Find where the given text appears and provide that cell's center as [x, y] coordinate. 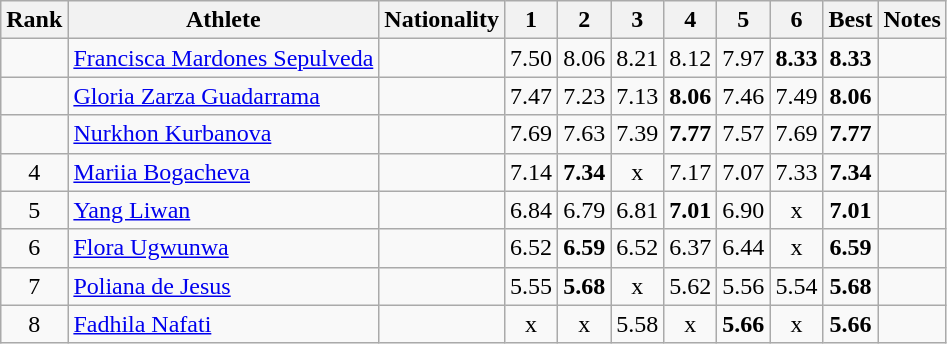
6.44 [744, 248]
1 [532, 20]
Yang Liwan [224, 210]
8.21 [638, 58]
6.90 [744, 210]
Flora Ugwunwa [224, 248]
2 [584, 20]
5.62 [690, 286]
Athlete [224, 20]
5.56 [744, 286]
7.13 [638, 96]
6.84 [532, 210]
7.33 [796, 172]
6.79 [584, 210]
6.37 [690, 248]
8.12 [690, 58]
8 [34, 324]
5.54 [796, 286]
7.49 [796, 96]
Nationality [442, 20]
Fadhila Nafati [224, 324]
6.81 [638, 210]
Gloria Zarza Guadarrama [224, 96]
7.50 [532, 58]
7.97 [744, 58]
7.46 [744, 96]
5.58 [638, 324]
7.14 [532, 172]
7.57 [744, 134]
Mariia Bogacheva [224, 172]
7.39 [638, 134]
7.17 [690, 172]
7.63 [584, 134]
7 [34, 286]
5.55 [532, 286]
Nurkhon Kurbanova [224, 134]
Notes [912, 20]
Francisca Mardones Sepulveda [224, 58]
Rank [34, 20]
Best [850, 20]
7.23 [584, 96]
7.47 [532, 96]
3 [638, 20]
7.07 [744, 172]
Poliana de Jesus [224, 286]
